Pinpoint the cell where the given text exists, returning its (x, y) midpoint coordinate. 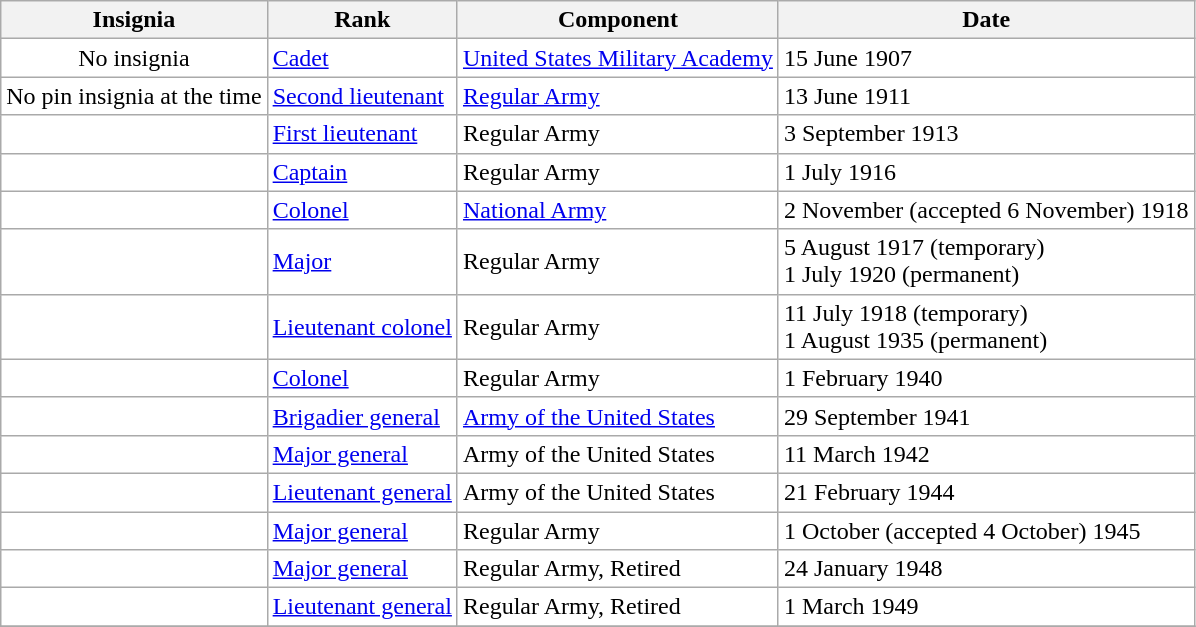
No pin insignia at the time (134, 96)
Major (362, 262)
Date (986, 20)
11 March 1942 (986, 454)
11 July 1918 (temporary)1 August 1935 (permanent) (986, 326)
First lieutenant (362, 134)
1 February 1940 (986, 378)
Lieutenant colonel (362, 326)
13 June 1911 (986, 96)
21 February 1944 (986, 492)
No insignia (134, 58)
1 October (accepted 4 October) 1945 (986, 531)
Component (618, 20)
1 March 1949 (986, 607)
29 September 1941 (986, 416)
Rank (362, 20)
Insignia (134, 20)
Second lieutenant (362, 96)
15 June 1907 (986, 58)
United States Military Academy (618, 58)
Brigadier general (362, 416)
2 November (accepted 6 November) 1918 (986, 210)
24 January 1948 (986, 569)
1 July 1916 (986, 172)
Cadet (362, 58)
Captain (362, 172)
National Army (618, 210)
5 August 1917 (temporary)1 July 1920 (permanent) (986, 262)
3 September 1913 (986, 134)
